For the text-containing cell, return its midpoint in [x, y] coordinate format. 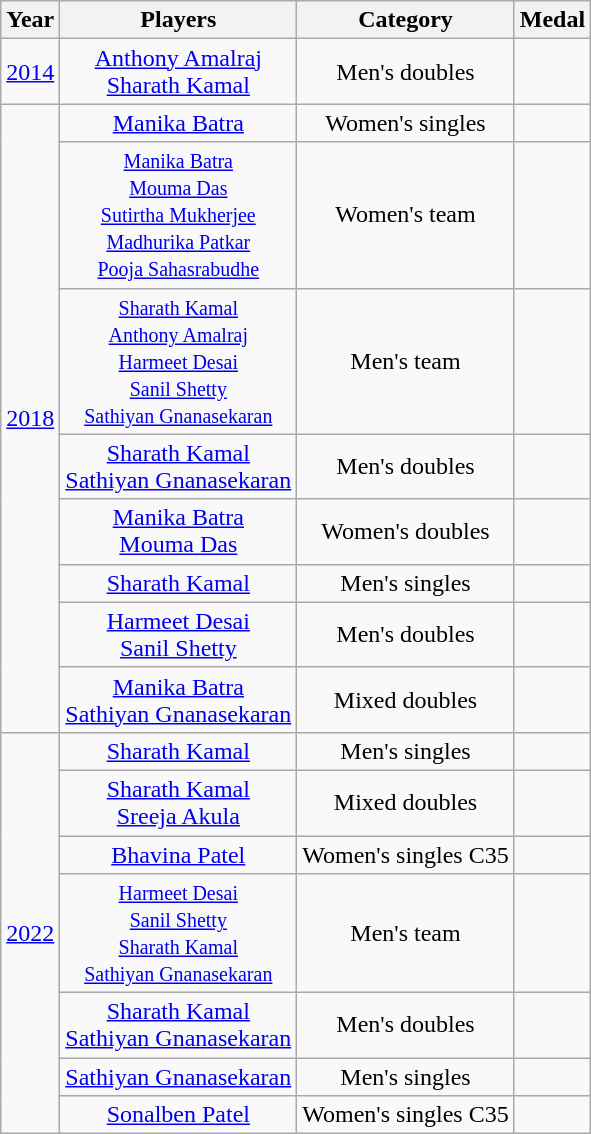
Harmeet DesaiSanil ShettySharath KamalSathiyan Gnanasekaran [178, 934]
Manika Batra [178, 123]
2018 [30, 418]
Sharath KamalSreeja Akula [178, 802]
Manika BatraSathiyan Gnanasekaran [178, 700]
Sathiyan Gnanasekaran [178, 1077]
Women's doubles [406, 532]
Sharath KamalAnthony AmalrajHarmeet DesaiSanil ShettySathiyan Gnanasekaran [178, 361]
Manika Batra Mouma DasSutirtha MukherjeeMadhurika PatkarPooja Sahasrabudhe [178, 215]
2022 [30, 932]
Year [30, 20]
Harmeet DesaiSanil Shetty [178, 634]
Women's team [406, 215]
Sonalben Patel [178, 1115]
Bhavina Patel [178, 855]
Women's singles [406, 123]
Medal [552, 20]
Players [178, 20]
2014 [30, 72]
Manika BatraMouma Das [178, 532]
Category [406, 20]
Anthony AmalrajSharath Kamal [178, 72]
